Find where the given text appears and provide that cell's center as [X, Y] coordinate. 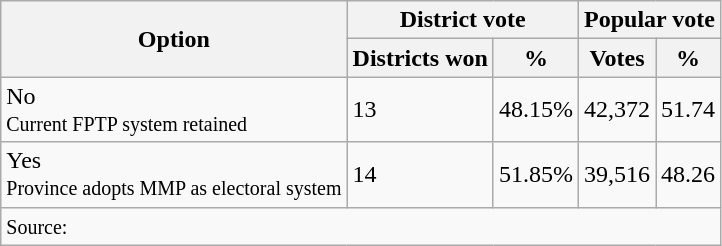
39,516 [616, 174]
Votes [616, 58]
Popular vote [649, 20]
14 [420, 174]
51.85% [536, 174]
48.26 [688, 174]
42,372 [616, 110]
Option [174, 39]
51.74 [688, 110]
YesProvince adopts MMP as electoral system [174, 174]
48.15% [536, 110]
13 [420, 110]
NoCurrent FPTP system retained [174, 110]
Districts won [420, 58]
Source: [361, 226]
District vote [462, 20]
